Return (x, y) of the center of cell containing provided text 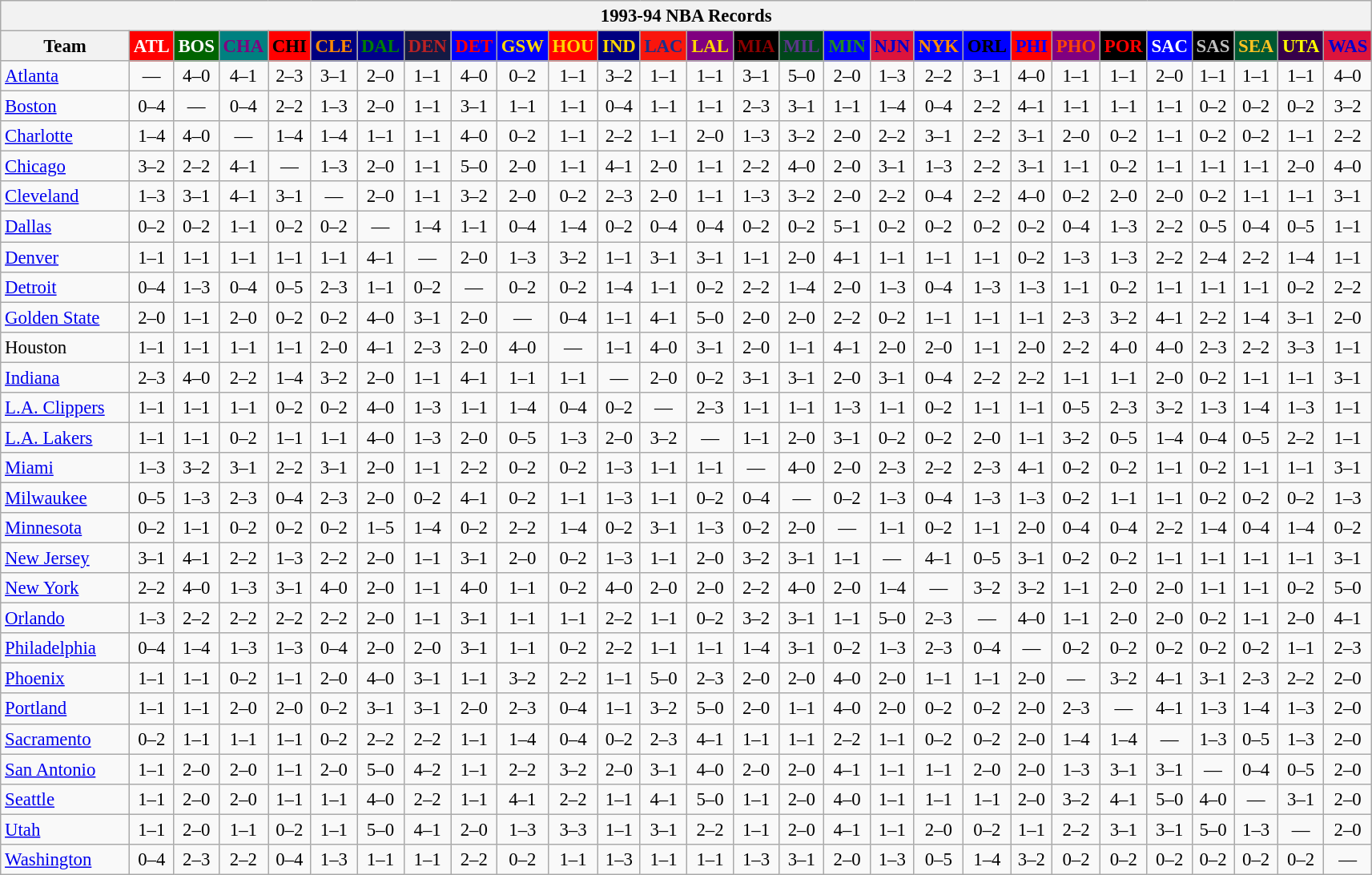
HOU (573, 46)
PHI (1032, 46)
Milwaukee (66, 498)
Minnesota (66, 528)
Chicago (66, 167)
Miami (66, 468)
Portland (66, 709)
DEN (428, 46)
DET (474, 46)
New York (66, 588)
IND (619, 46)
DAL (381, 46)
Washington (66, 860)
Seattle (66, 799)
LAL (710, 46)
Boston (66, 107)
ATL (151, 46)
ORL (987, 46)
Denver (66, 257)
1993-94 NBA Records (686, 16)
Orlando (66, 619)
CHI (289, 46)
1–5 (381, 528)
Atlanta (66, 76)
Detroit (66, 287)
L.A. Clippers (66, 408)
GSW (522, 46)
L.A. Lakers (66, 437)
POR (1123, 46)
CLE (333, 46)
Team (66, 46)
Philadelphia (66, 648)
UTA (1301, 46)
LAC (663, 46)
5–1 (847, 227)
Sacramento (66, 739)
SAC (1169, 46)
BOS (196, 46)
San Antonio (66, 769)
MIA (756, 46)
MIL (802, 46)
NYK (939, 46)
NJN (892, 46)
Charlotte (66, 136)
Golden State (66, 317)
Indiana (66, 377)
CHA (243, 46)
New Jersey (66, 558)
MIN (847, 46)
Cleveland (66, 196)
Houston (66, 347)
WAS (1348, 46)
Utah (66, 829)
Dallas (66, 227)
SEA (1256, 46)
4–2 (428, 769)
2–4 (1213, 257)
Phoenix (66, 679)
SAS (1213, 46)
PHO (1076, 46)
